Pinpoint the cell where the given text exists, returning its [x, y] midpoint coordinate. 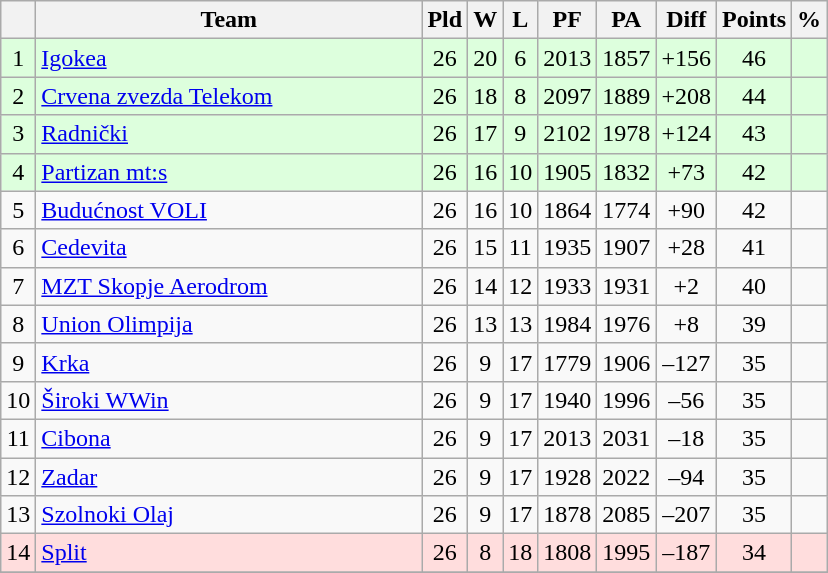
Krka [229, 362]
–187 [686, 553]
–127 [686, 362]
1808 [568, 553]
L [520, 20]
+90 [686, 210]
+156 [686, 58]
–18 [686, 438]
1907 [626, 248]
PA [626, 20]
+2 [686, 286]
+124 [686, 134]
Zadar [229, 477]
Pld [445, 20]
2 [18, 96]
2097 [568, 96]
+28 [686, 248]
Szolnoki Olaj [229, 515]
–207 [686, 515]
–56 [686, 400]
2031 [626, 438]
2102 [568, 134]
+208 [686, 96]
39 [754, 324]
1928 [568, 477]
1906 [626, 362]
1857 [626, 58]
1905 [568, 172]
43 [754, 134]
15 [486, 248]
4 [18, 172]
Igokea [229, 58]
20 [486, 58]
1984 [568, 324]
PF [568, 20]
2085 [626, 515]
34 [754, 553]
Points [754, 20]
+73 [686, 172]
Radnički [229, 134]
1864 [568, 210]
1976 [626, 324]
1935 [568, 248]
% [810, 20]
Cibona [229, 438]
W [486, 20]
1774 [626, 210]
1 [18, 58]
41 [754, 248]
1940 [568, 400]
–94 [686, 477]
40 [754, 286]
Diff [686, 20]
46 [754, 58]
3 [18, 134]
1996 [626, 400]
1832 [626, 172]
Union Olimpija [229, 324]
5 [18, 210]
44 [754, 96]
Široki WWin [229, 400]
Crvena zvezda Telekom [229, 96]
Cedevita [229, 248]
Budućnost VOLI [229, 210]
1889 [626, 96]
Team [229, 20]
7 [18, 286]
1995 [626, 553]
1933 [568, 286]
+8 [686, 324]
1779 [568, 362]
2022 [626, 477]
Partizan mt:s [229, 172]
MZT Skopje Aerodrom [229, 286]
1978 [626, 134]
1878 [568, 515]
Split [229, 553]
1931 [626, 286]
